Search for the cell housing the specified text and yield its [X, Y] center coordinate. 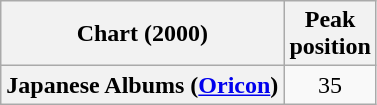
Chart (2000) [142, 34]
Peak position [330, 34]
Japanese Albums (Oricon) [142, 85]
35 [330, 85]
